Capture the cell that displays the provided text and extract its [X, Y] central coordinate. 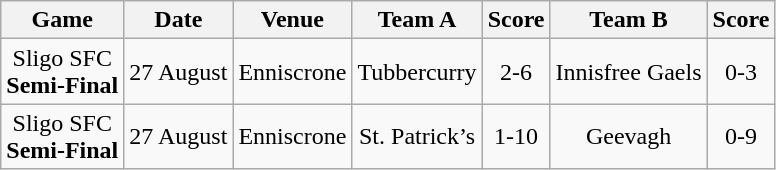
Geevagh [628, 136]
Innisfree Gaels [628, 72]
Date [178, 20]
Tubbercurry [417, 72]
0-9 [741, 136]
Venue [292, 20]
0-3 [741, 72]
2-6 [516, 72]
Team A [417, 20]
St. Patrick’s [417, 136]
Game [62, 20]
Team B [628, 20]
1-10 [516, 136]
